Pinpoint the cell where the given text exists, returning its (x, y) midpoint coordinate. 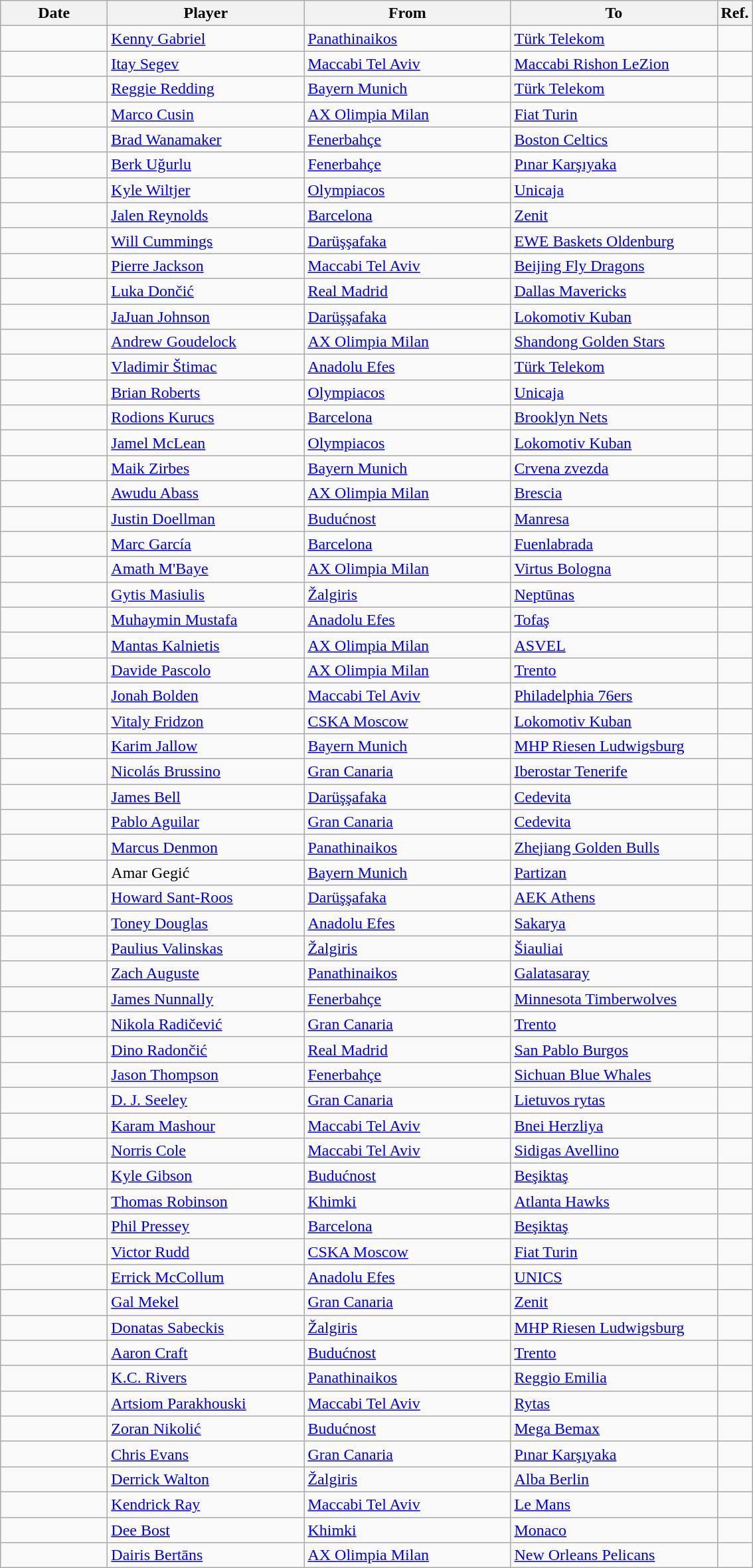
Dino Radončić (206, 1049)
Davide Pascolo (206, 670)
Beijing Fly Dragons (614, 266)
Reggie Redding (206, 89)
Sichuan Blue Whales (614, 1075)
Toney Douglas (206, 923)
Marco Cusin (206, 114)
Berk Uğurlu (206, 165)
Tofaş (614, 620)
Muhaymin Mustafa (206, 620)
To (614, 13)
Vladimir Štimac (206, 367)
Virtus Bologna (614, 569)
Atlanta Hawks (614, 1201)
Brooklyn Nets (614, 418)
Aaron Craft (206, 1353)
AEK Athens (614, 898)
Sakarya (614, 923)
Kyle Wiltjer (206, 190)
JaJuan Johnson (206, 317)
Player (206, 13)
Howard Sant-Roos (206, 898)
Monaco (614, 1529)
Mantas Kalnietis (206, 645)
Victor Rudd (206, 1252)
Paulius Valinskas (206, 948)
Andrew Goudelock (206, 342)
San Pablo Burgos (614, 1049)
Phil Pressey (206, 1227)
Brian Roberts (206, 392)
Rytas (614, 1403)
Boston Celtics (614, 139)
Neptūnas (614, 594)
Karim Jallow (206, 746)
Amar Gegić (206, 873)
Norris Cole (206, 1151)
Zach Auguste (206, 974)
Gal Mekel (206, 1302)
Galatasaray (614, 974)
Amath M'Baye (206, 569)
From (408, 13)
Zhejiang Golden Bulls (614, 847)
Jamel McLean (206, 443)
Karam Mashour (206, 1126)
Shandong Golden Stars (614, 342)
ASVEL (614, 645)
Manresa (614, 519)
Jonah Bolden (206, 695)
Gytis Masiulis (206, 594)
Sidigas Avellino (614, 1151)
Nikola Radičević (206, 1024)
Donatas Sabeckis (206, 1328)
James Nunnally (206, 999)
Jason Thompson (206, 1075)
Thomas Robinson (206, 1201)
Rodions Kurucs (206, 418)
UNICS (614, 1277)
D. J. Seeley (206, 1100)
Partizan (614, 873)
Philadelphia 76ers (614, 695)
Kyle Gibson (206, 1176)
Brad Wanamaker (206, 139)
Maccabi Rishon LeZion (614, 64)
Nicolás Brussino (206, 772)
Justin Doellman (206, 519)
Reggio Emilia (614, 1378)
Lietuvos rytas (614, 1100)
Crvena zvezda (614, 468)
Pierre Jackson (206, 266)
Artsiom Parakhouski (206, 1403)
Vitaly Fridzon (206, 721)
Kenny Gabriel (206, 39)
Chris Evans (206, 1454)
EWE Baskets Oldenburg (614, 240)
Date (54, 13)
Zoran Nikolić (206, 1429)
Marcus Denmon (206, 847)
Ref. (734, 13)
Itay Segev (206, 64)
Minnesota Timberwolves (614, 999)
Mega Bemax (614, 1429)
New Orleans Pelicans (614, 1555)
Dee Bost (206, 1529)
Le Mans (614, 1504)
Dallas Mavericks (614, 291)
Derrick Walton (206, 1479)
Maik Zirbes (206, 468)
Fuenlabrada (614, 544)
Marc García (206, 544)
Kendrick Ray (206, 1504)
Brescia (614, 493)
Alba Berlin (614, 1479)
Awudu Abass (206, 493)
Bnei Herzliya (614, 1126)
Jalen Reynolds (206, 215)
Errick McCollum (206, 1277)
James Bell (206, 797)
Luka Dončić (206, 291)
Will Cummings (206, 240)
K.C. Rivers (206, 1378)
Iberostar Tenerife (614, 772)
Pablo Aguilar (206, 822)
Šiauliai (614, 948)
Dairis Bertāns (206, 1555)
